For the text-containing cell, return its midpoint in [x, y] coordinate format. 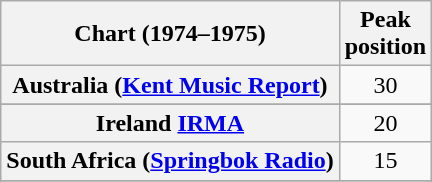
30 [385, 85]
South Africa (Springbok Radio) [170, 161]
Chart (1974–1975) [170, 34]
Ireland IRMA [170, 123]
15 [385, 161]
Australia (Kent Music Report) [170, 85]
20 [385, 123]
Peakposition [385, 34]
